Identify which cell holds the provided text, then report its [X, Y] central coordinate. 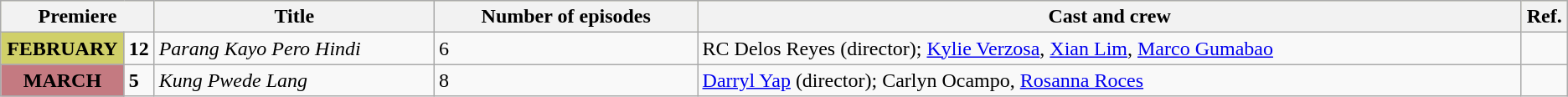
FEBRUARY [62, 48]
8 [566, 80]
Cast and crew [1109, 17]
12 [139, 48]
MARCH [62, 80]
Title [294, 17]
5 [139, 80]
RC Delos Reyes (director); Kylie Verzosa, Xian Lim, Marco Gumabao [1109, 48]
Kung Pwede Lang [294, 80]
6 [566, 48]
Ref. [1545, 17]
Parang Kayo Pero Hindi [294, 48]
Premiere [77, 17]
Darryl Yap (director); Carlyn Ocampo, Rosanna Roces [1109, 80]
Number of episodes [566, 17]
